Return the (X, Y) coordinate for the center point of the cell that contains the specified text.  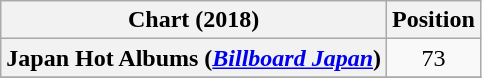
Chart (2018) (194, 20)
Japan Hot Albums (Billboard Japan) (194, 58)
73 (434, 58)
Position (434, 20)
